Pinpoint the cell where the given text exists, returning its [x, y] midpoint coordinate. 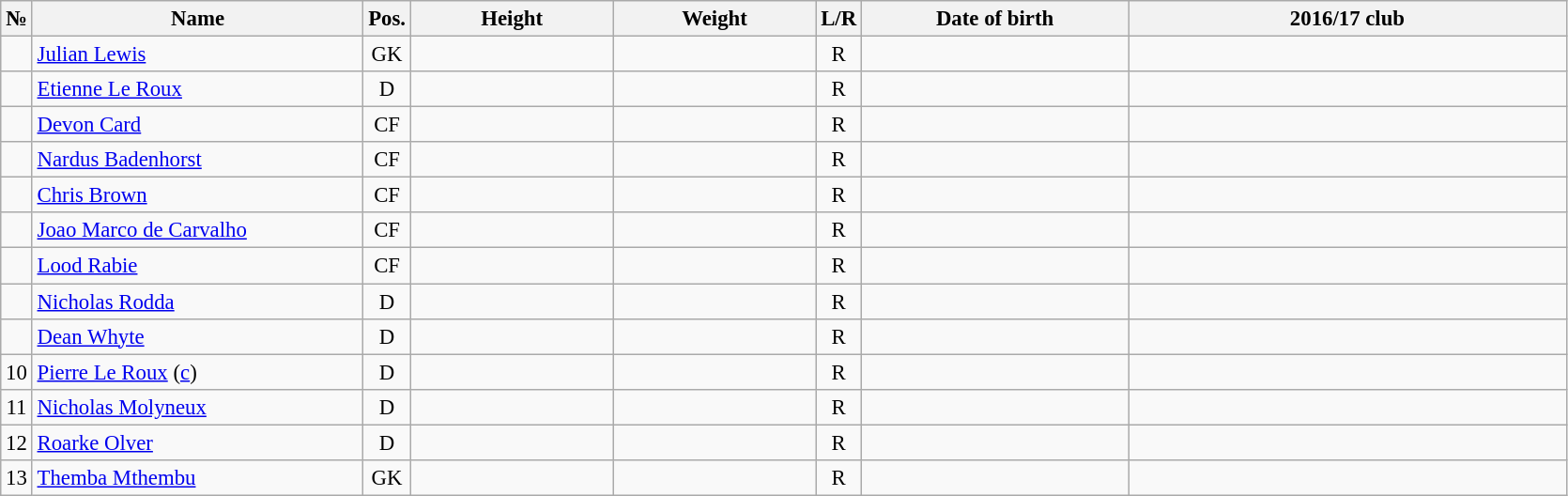
Height [512, 19]
13 [17, 478]
Julian Lewis [197, 54]
L/R [839, 19]
Pos. [387, 19]
Lood Rabie [197, 266]
Name [197, 19]
Devon Card [197, 125]
Joao Marco de Carvalho [197, 230]
Dean Whyte [197, 336]
Roarke Olver [197, 442]
12 [17, 442]
11 [17, 407]
Themba Mthembu [197, 478]
Nicholas Molyneux [197, 407]
№ [17, 19]
Nardus Badenhorst [197, 160]
Nicholas Rodda [197, 302]
Pierre Le Roux (c) [197, 372]
Weight [715, 19]
10 [17, 372]
Date of birth [994, 19]
Etienne Le Roux [197, 89]
Chris Brown [197, 195]
2016/17 club [1348, 19]
